Identify which cell holds the provided text, then report its (X, Y) central coordinate. 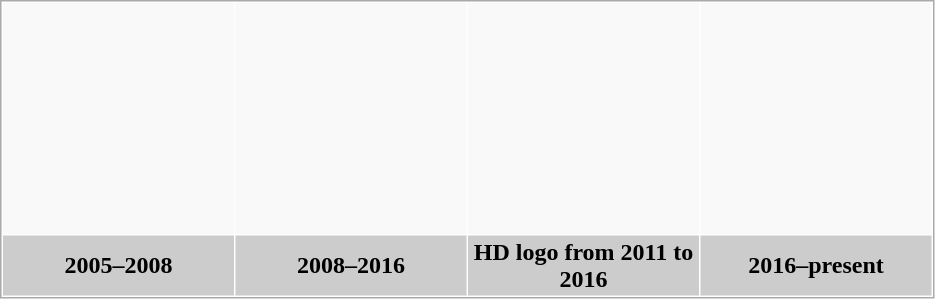
2005–2008 (118, 266)
2008–2016 (352, 266)
2016–present (816, 266)
HD logo from 2011 to 2016 (584, 266)
